Determine the [x, y] coordinate at the center of the cell enclosing the given text.  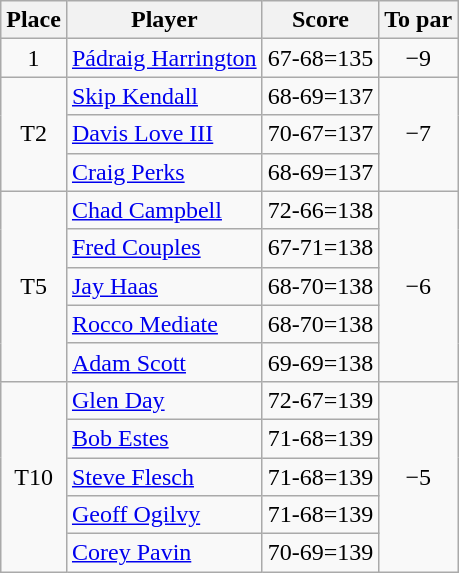
Rocco Mediate [164, 324]
Skip Kendall [164, 96]
70-69=139 [320, 553]
72-66=138 [320, 210]
To par [418, 20]
−7 [418, 134]
−9 [418, 58]
72-67=139 [320, 400]
Score [320, 20]
−5 [418, 476]
Davis Love III [164, 134]
Adam Scott [164, 362]
Bob Estes [164, 438]
67-71=138 [320, 248]
Fred Couples [164, 248]
T2 [34, 134]
Player [164, 20]
Glen Day [164, 400]
Craig Perks [164, 172]
T10 [34, 476]
Place [34, 20]
69-69=138 [320, 362]
67-68=135 [320, 58]
Chad Campbell [164, 210]
Geoff Ogilvy [164, 515]
Steve Flesch [164, 477]
70-67=137 [320, 134]
−6 [418, 286]
Jay Haas [164, 286]
1 [34, 58]
Pádraig Harrington [164, 58]
T5 [34, 286]
Corey Pavin [164, 553]
